Identify which cell holds the provided text, then report its (x, y) central coordinate. 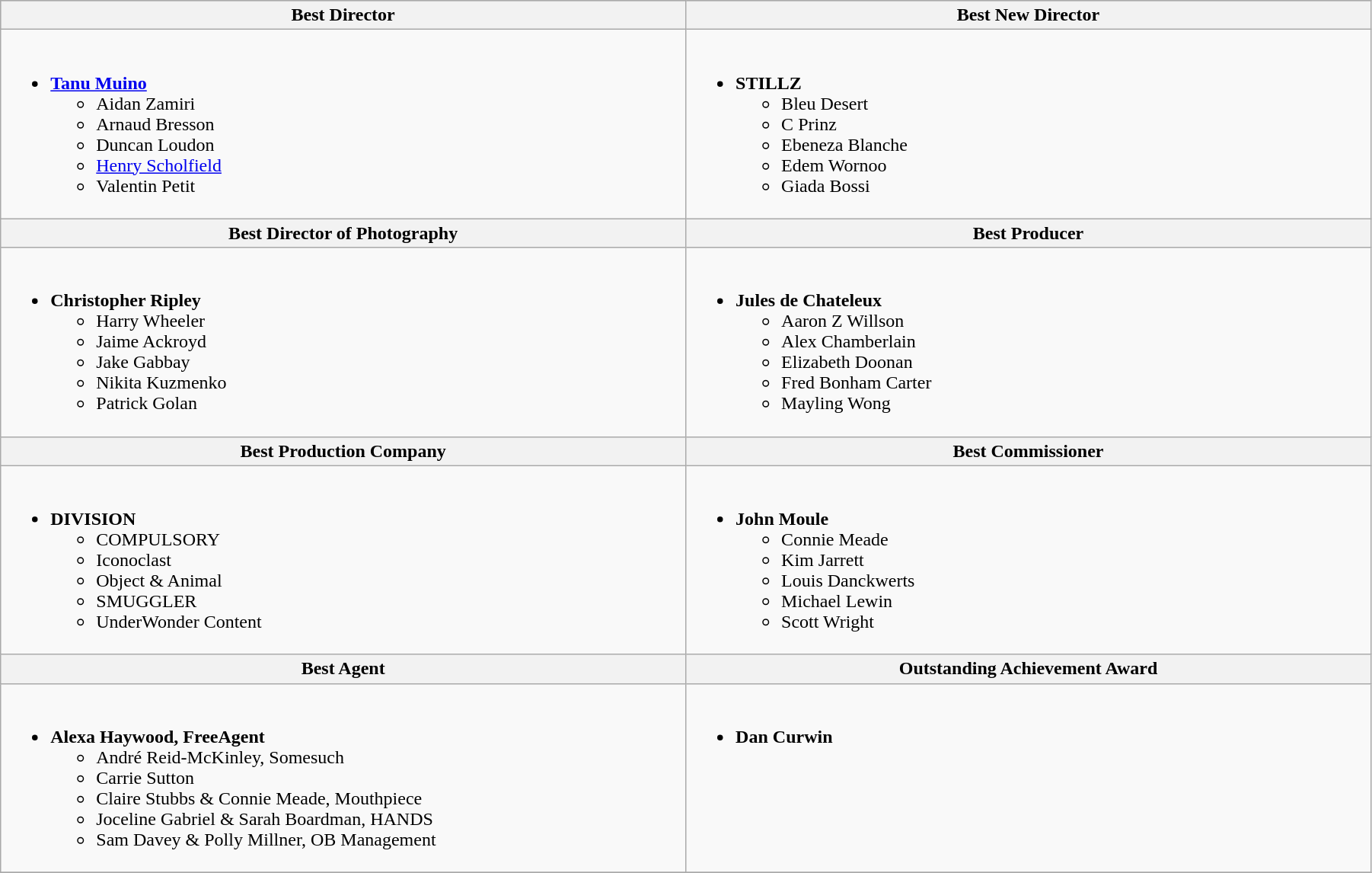
Jules de ChateleuxAaron Z WillsonAlex ChamberlainElizabeth DoonanFred Bonham CarterMayling Wong (1029, 342)
Best Producer (1029, 233)
Best Agent (343, 669)
John MouleConnie MeadeKim JarrettLouis DanckwertsMichael LewinScott Wright (1029, 560)
Best Director of Photography (343, 233)
Best Commissioner (1029, 451)
Best New Director (1029, 15)
Tanu MuinoAidan ZamiriArnaud BressonDuncan LoudonHenry ScholfieldValentin Petit (343, 124)
STILLZBleu DesertC PrinzEbeneza BlancheEdem WornooGiada Bossi (1029, 124)
Christopher RipleyHarry WheelerJaime AckroydJake GabbayNikita KuzmenkoPatrick Golan (343, 342)
Dan Curwin (1029, 778)
Best Director (343, 15)
Outstanding Achievement Award (1029, 669)
DIVISIONCOMPULSORYIconoclastObject & AnimalSMUGGLERUnderWonder Content (343, 560)
Best Production Company (343, 451)
